Determine the [X, Y] coordinate at the center of the cell enclosing the given text.  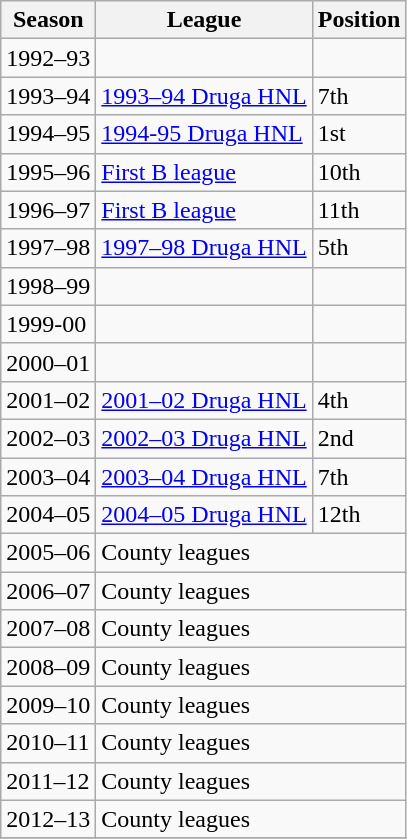
Season [48, 20]
1994-95 Druga HNL [204, 134]
12th [359, 515]
2000–01 [48, 362]
5th [359, 248]
2nd [359, 438]
2003–04 [48, 477]
1994–95 [48, 134]
2004–05 [48, 515]
2004–05 Druga HNL [204, 515]
1999-00 [48, 324]
1993–94 [48, 96]
2001–02 [48, 400]
1996–97 [48, 210]
2001–02 Druga HNL [204, 400]
League [204, 20]
4th [359, 400]
10th [359, 172]
2006–07 [48, 591]
2009–10 [48, 705]
2010–11 [48, 743]
2007–08 [48, 629]
2011–12 [48, 781]
2005–06 [48, 553]
2002–03 Druga HNL [204, 438]
2012–13 [48, 819]
11th [359, 210]
1st [359, 134]
1998–99 [48, 286]
1992–93 [48, 58]
1997–98 Druga HNL [204, 248]
1993–94 Druga HNL [204, 96]
1995–96 [48, 172]
2003–04 Druga HNL [204, 477]
2002–03 [48, 438]
1997–98 [48, 248]
Position [359, 20]
2008–09 [48, 667]
